Locate the cell with the specified text and output its [X, Y] center coordinate. 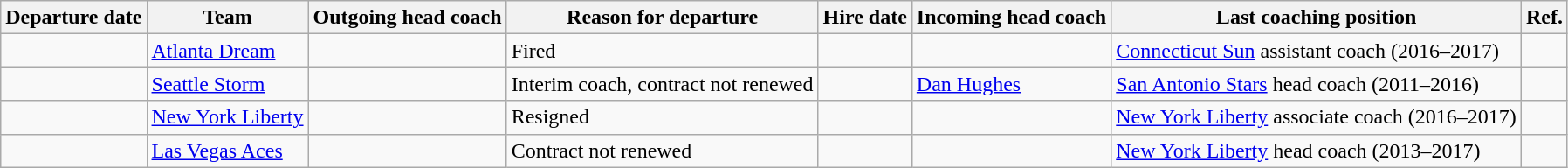
Las Vegas Aces [227, 150]
Hire date [864, 17]
Reason for departure [662, 17]
Resigned [662, 117]
Seattle Storm [227, 84]
New York Liberty associate coach (2016–2017) [1317, 117]
Contract not renewed [662, 150]
Interim coach, contract not renewed [662, 84]
Fired [662, 51]
San Antonio Stars head coach (2011–2016) [1317, 84]
Outgoing head coach [407, 17]
Incoming head coach [1011, 17]
Departure date [73, 17]
Connecticut Sun assistant coach (2016–2017) [1317, 51]
Team [227, 17]
Last coaching position [1317, 17]
Ref. [1544, 17]
Dan Hughes [1011, 84]
Atlanta Dream [227, 51]
New York Liberty [227, 117]
New York Liberty head coach (2013–2017) [1317, 150]
